Find where the given text appears and provide that cell's center as (X, Y) coordinate. 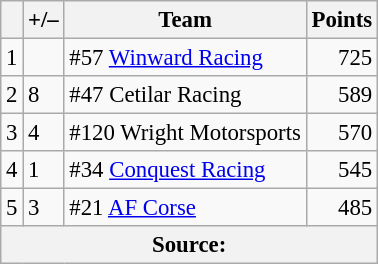
545 (342, 170)
8 (44, 95)
725 (342, 58)
570 (342, 133)
Points (342, 20)
#21 AF Corse (185, 208)
+/– (44, 20)
485 (342, 208)
#47 Cetilar Racing (185, 95)
Team (185, 20)
#34 Conquest Racing (185, 170)
Source: (190, 245)
5 (12, 208)
#57 Winward Racing (185, 58)
589 (342, 95)
2 (12, 95)
#120 Wright Motorsports (185, 133)
